Identify which cell holds the provided text, then report its [X, Y] central coordinate. 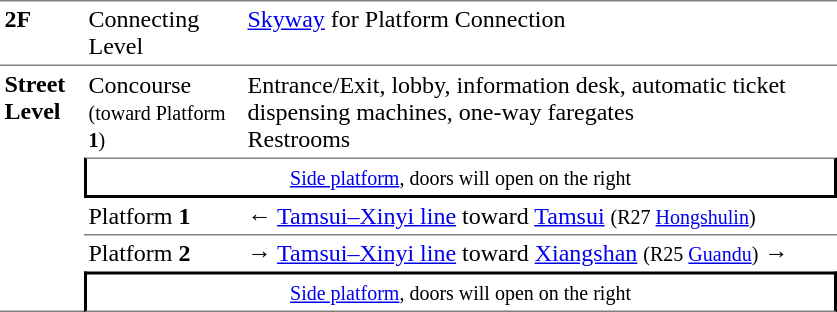
Platform 1 [164, 217]
→ Tamsui–Xinyi line toward Xiangshan (R25 Guandu) → [540, 254]
Skyway for Platform Connection [540, 33]
Entrance/Exit, lobby, information desk, automatic ticket dispensing machines, one-way faregatesRestrooms [540, 112]
2F [42, 33]
Street Level [42, 189]
Platform 2 [164, 254]
Connecting Level [164, 33]
Concourse(toward Platform 1) [164, 112]
← Tamsui–Xinyi line toward Tamsui (R27 Hongshulin) [540, 217]
